Capture the cell that displays the provided text and extract its (x, y) central coordinate. 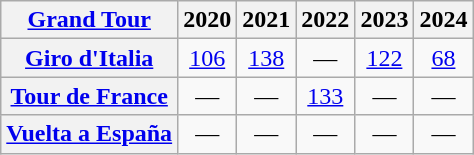
2021 (266, 20)
138 (266, 58)
Giro d'Italia (90, 58)
2023 (384, 20)
2022 (326, 20)
2020 (208, 20)
133 (326, 96)
Vuelta a España (90, 134)
Tour de France (90, 96)
Grand Tour (90, 20)
122 (384, 58)
68 (444, 58)
2024 (444, 20)
106 (208, 58)
